Locate the cell with the specified text and output its [x, y] center coordinate. 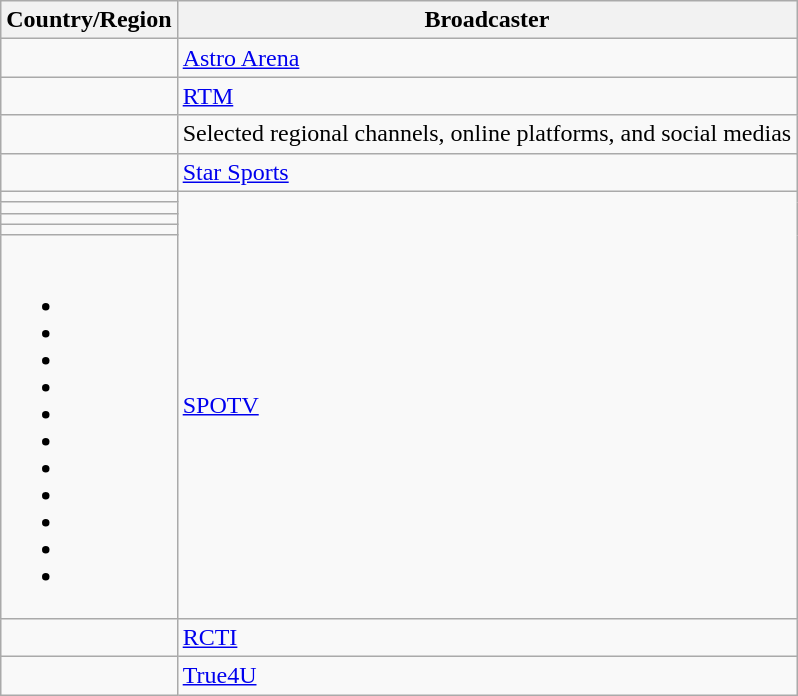
Star Sports [487, 172]
RTM [487, 96]
RCTI [487, 637]
Astro Arena [487, 58]
SPOTV [487, 404]
Country/Region [89, 20]
Selected regional channels, online platforms, and social medias [487, 134]
Broadcaster [487, 20]
True4U [487, 675]
